Pinpoint the cell where the given text exists, returning its [x, y] midpoint coordinate. 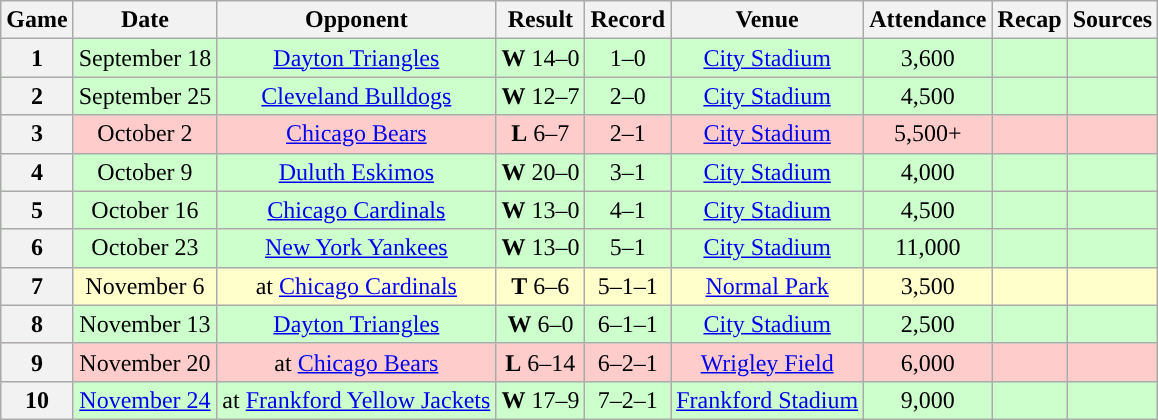
5,500+ [928, 134]
W 17–9 [540, 400]
November 24 [145, 400]
2 [37, 96]
November 6 [145, 286]
W 20–0 [540, 172]
at Chicago Cardinals [356, 286]
T 6–6 [540, 286]
October 16 [145, 210]
Frankford Stadium [768, 400]
10 [37, 400]
September 25 [145, 96]
Wrigley Field [768, 362]
4,000 [928, 172]
1 [37, 58]
Cleveland Bulldogs [356, 96]
7 [37, 286]
2–1 [628, 134]
W 6–0 [540, 324]
4 [37, 172]
3,600 [928, 58]
New York Yankees [356, 248]
11,000 [928, 248]
Result [540, 20]
5 [37, 210]
6,000 [928, 362]
Record [628, 20]
6–1–1 [628, 324]
October 9 [145, 172]
Sources [1112, 20]
6–2–1 [628, 362]
5–1 [628, 248]
Chicago Cardinals [356, 210]
8 [37, 324]
Date [145, 20]
September 18 [145, 58]
November 13 [145, 324]
7–2–1 [628, 400]
October 2 [145, 134]
Duluth Eskimos [356, 172]
at Chicago Bears [356, 362]
W 12–7 [540, 96]
3–1 [628, 172]
November 20 [145, 362]
3,500 [928, 286]
9,000 [928, 400]
Game [37, 20]
L 6–14 [540, 362]
9 [37, 362]
2,500 [928, 324]
Opponent [356, 20]
October 23 [145, 248]
4–1 [628, 210]
6 [37, 248]
2–0 [628, 96]
1–0 [628, 58]
Chicago Bears [356, 134]
Venue [768, 20]
Normal Park [768, 286]
Attendance [928, 20]
Recap [1030, 20]
L 6–7 [540, 134]
3 [37, 134]
at Frankford Yellow Jackets [356, 400]
5–1–1 [628, 286]
W 14–0 [540, 58]
